Capture the cell that displays the provided text and extract its [x, y] central coordinate. 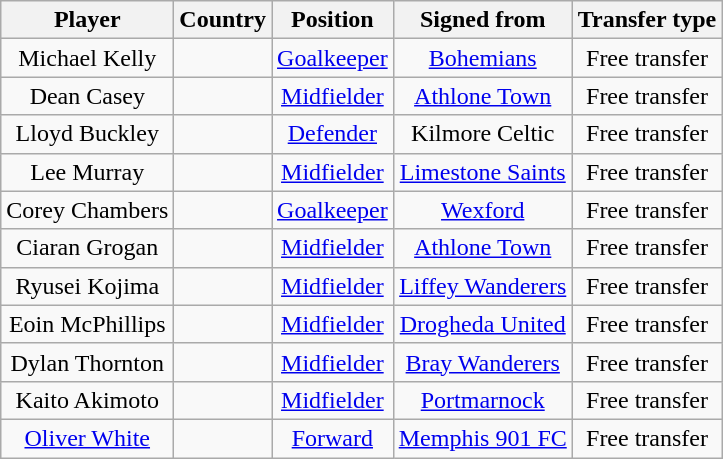
Lee Murray [88, 172]
Bray Wanderers [482, 362]
Defender [333, 134]
Michael Kelly [88, 58]
Kilmore Celtic [482, 134]
Kaito Akimoto [88, 400]
Dylan Thornton [88, 362]
Wexford [482, 210]
Limestone Saints [482, 172]
Ryusei Kojima [88, 286]
Eoin McPhillips [88, 324]
Country [223, 20]
Oliver White [88, 438]
Transfer type [646, 20]
Forward [333, 438]
Bohemians [482, 58]
Position [333, 20]
Drogheda United [482, 324]
Signed from [482, 20]
Ciaran Grogan [88, 248]
Memphis 901 FC [482, 438]
Corey Chambers [88, 210]
Liffey Wanderers [482, 286]
Dean Casey [88, 96]
Player [88, 20]
Portmarnock [482, 400]
Lloyd Buckley [88, 134]
